Provide the (x, y) coordinate of the cell's center where the given text is located.  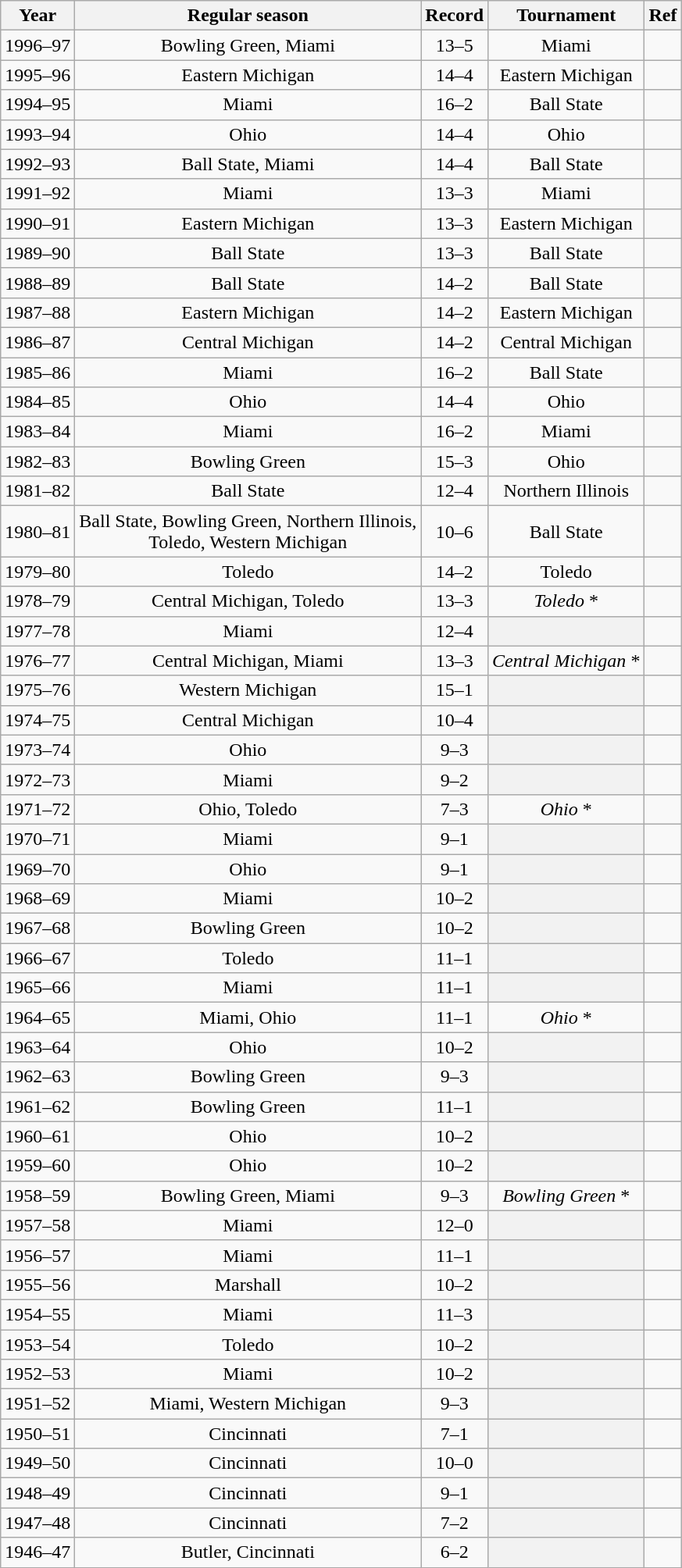
1996–97 (37, 45)
1954–55 (37, 1314)
Central Michigan, Toledo (248, 601)
Year (37, 16)
Western Michigan (248, 690)
Central Michigan * (566, 661)
1966–67 (37, 958)
Ohio, Toledo (248, 809)
1948–49 (37, 1493)
10–6 (455, 531)
1965–66 (37, 988)
1988–89 (37, 283)
1960–61 (37, 1136)
1969–70 (37, 869)
Regular season (248, 16)
10–0 (455, 1463)
1967–68 (37, 928)
13–5 (455, 45)
1964–65 (37, 1017)
9–2 (455, 779)
1983–84 (37, 432)
1955–56 (37, 1285)
7–1 (455, 1434)
Miami, Western Michigan (248, 1404)
1971–72 (37, 809)
10–4 (455, 720)
1982–83 (37, 461)
Ball State, Bowling Green, Northern Illinois,Toledo, Western Michigan (248, 531)
Tournament (566, 16)
1952–53 (37, 1374)
1956–57 (37, 1255)
12–0 (455, 1225)
Ref (662, 16)
Record (455, 16)
1979–80 (37, 572)
Ball State, Miami (248, 164)
1990–91 (37, 223)
1972–73 (37, 779)
1950–51 (37, 1434)
1953–54 (37, 1344)
1989–90 (37, 253)
1949–50 (37, 1463)
1958–59 (37, 1196)
1959–60 (37, 1166)
Bowling Green * (566, 1196)
1995–96 (37, 75)
1991–92 (37, 194)
1963–64 (37, 1047)
1946–47 (37, 1552)
1992–93 (37, 164)
Butler, Cincinnati (248, 1552)
1974–75 (37, 720)
11–3 (455, 1314)
15–3 (455, 461)
1980–81 (37, 531)
Northern Illinois (566, 491)
1985–86 (37, 372)
1947–48 (37, 1523)
1986–87 (37, 342)
1970–71 (37, 839)
7–2 (455, 1523)
1994–95 (37, 105)
1968–69 (37, 899)
15–1 (455, 690)
1973–74 (37, 750)
Central Michigan, Miami (248, 661)
6–2 (455, 1552)
1975–76 (37, 690)
1978–79 (37, 601)
Marshall (248, 1285)
Toledo * (566, 601)
1951–52 (37, 1404)
Miami, Ohio (248, 1017)
1962–63 (37, 1077)
1961–62 (37, 1107)
1981–82 (37, 491)
1957–58 (37, 1225)
1977–78 (37, 631)
1984–85 (37, 402)
1976–77 (37, 661)
1987–88 (37, 312)
1993–94 (37, 134)
7–3 (455, 809)
